Provide the (X, Y) coordinate of the cell's center where the given text is located.  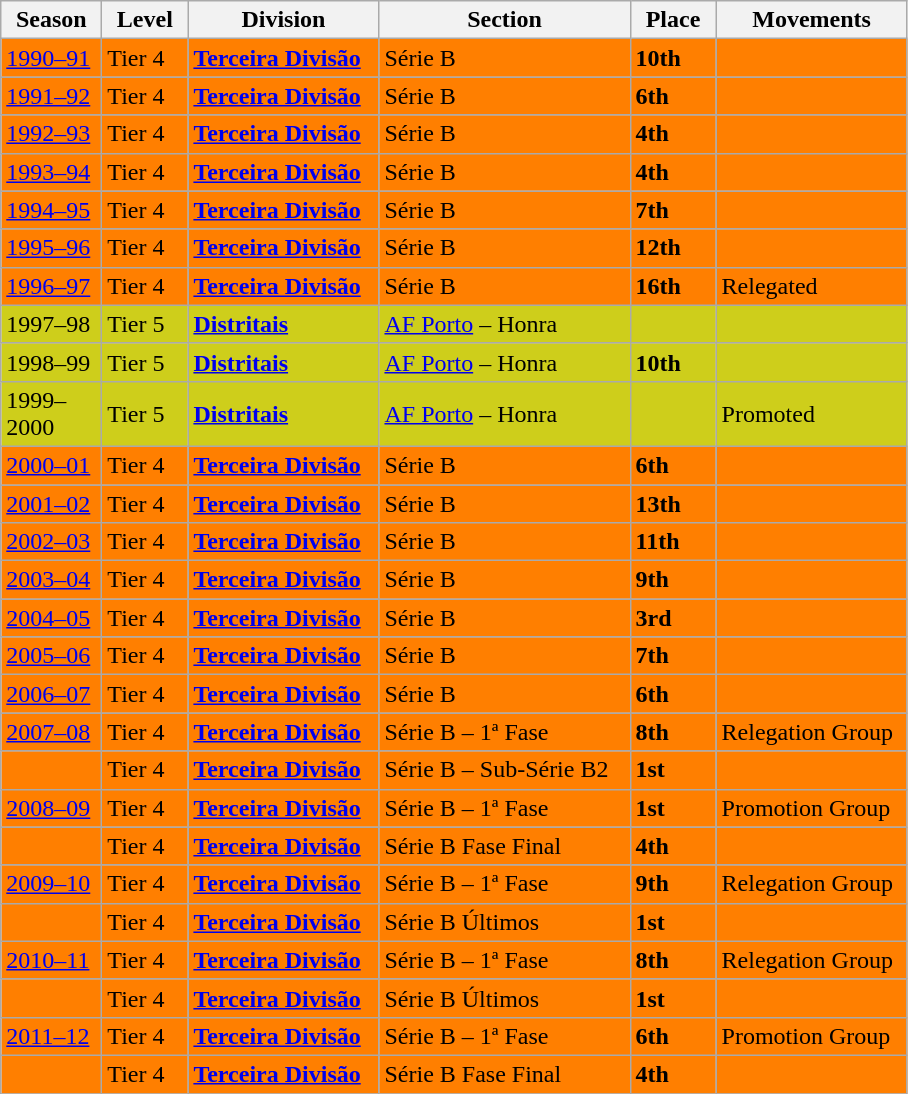
12th (673, 248)
13th (673, 503)
1993–94 (52, 172)
1991–92 (52, 96)
Movements (812, 20)
Promoted (812, 414)
2003–04 (52, 580)
Level (145, 20)
2010–11 (52, 960)
Season (52, 20)
3rd (673, 618)
1998–99 (52, 362)
1994–95 (52, 210)
16th (673, 286)
2002–03 (52, 542)
Division (284, 20)
2011–12 (52, 1036)
Place (673, 20)
1999–2000 (52, 414)
Section (504, 20)
1990–91 (52, 58)
2009–10 (52, 884)
1992–93 (52, 134)
1995–96 (52, 248)
2008–09 (52, 808)
2006–07 (52, 694)
2004–05 (52, 618)
Série B – Sub-Série B2 (504, 770)
Relegated (812, 286)
2001–02 (52, 503)
1996–97 (52, 286)
11th (673, 542)
2000–01 (52, 465)
1997–98 (52, 324)
2005–06 (52, 656)
2007–08 (52, 732)
